Search for the cell housing the specified text and yield its (x, y) center coordinate. 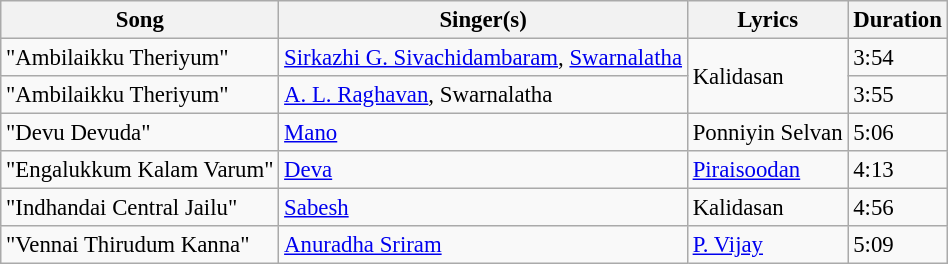
Anuradha Sriram (484, 245)
4:56 (898, 208)
Piraisoodan (768, 170)
A. L. Raghavan, Swarnalatha (484, 95)
5:06 (898, 133)
Song (140, 20)
Deva (484, 170)
"Devu Devuda" (140, 133)
Duration (898, 20)
Sirkazhi G. Sivachidambaram, Swarnalatha (484, 58)
Mano (484, 133)
5:09 (898, 245)
"Vennai Thirudum Kanna" (140, 245)
3:55 (898, 95)
Lyrics (768, 20)
"Engalukkum Kalam Varum" (140, 170)
"Indhandai Central Jailu" (140, 208)
Singer(s) (484, 20)
3:54 (898, 58)
P. Vijay (768, 245)
Ponniyin Selvan (768, 133)
4:13 (898, 170)
Sabesh (484, 208)
